Provide the [x, y] coordinate of the cell's center where the given text is located.  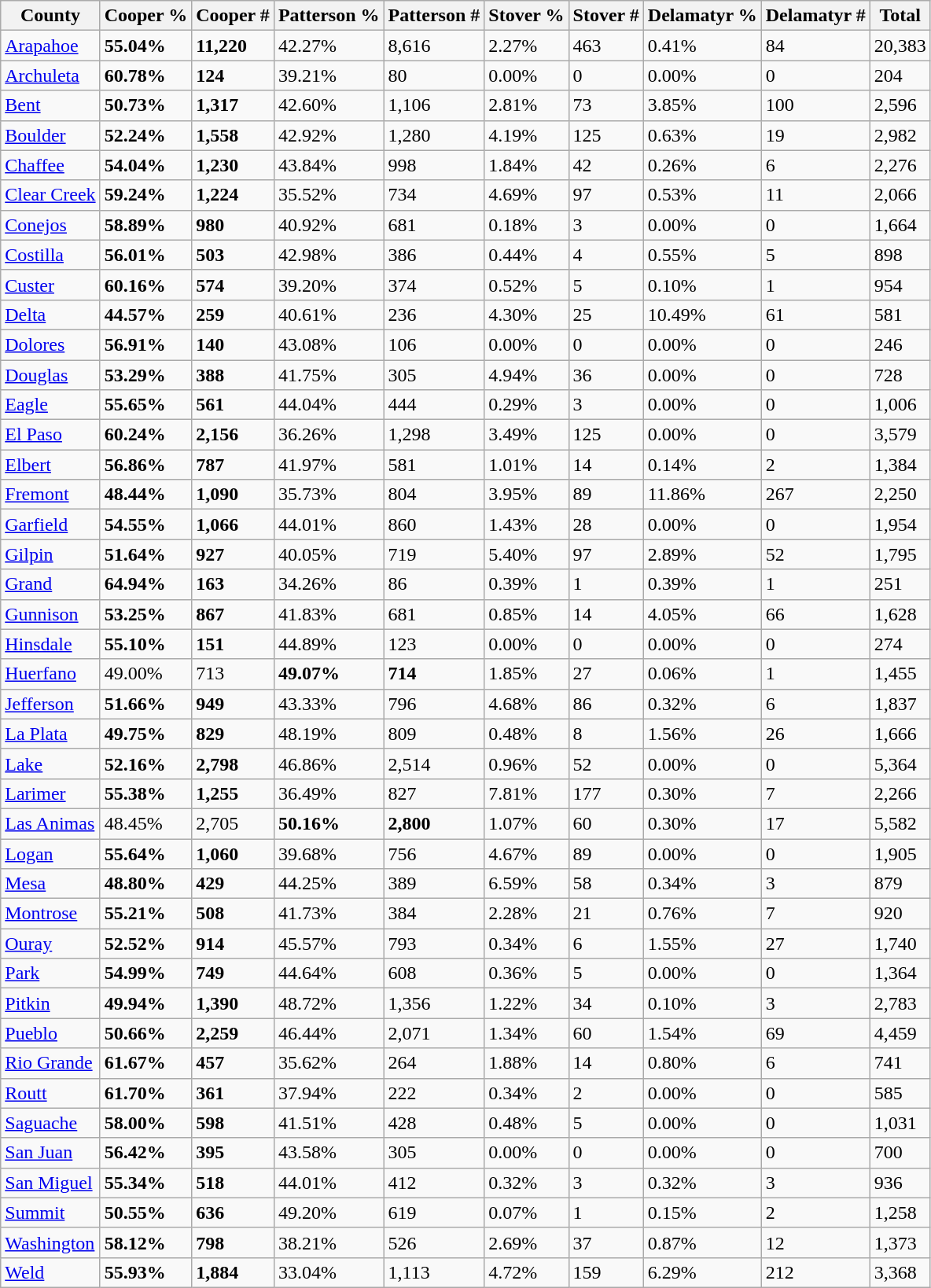
2.81% [527, 105]
936 [900, 1183]
Hinsdale [50, 644]
954 [900, 285]
0.18% [527, 225]
58 [605, 884]
809 [434, 734]
Park [50, 973]
49.07% [329, 674]
4.19% [527, 135]
1,390 [233, 1003]
80 [434, 75]
374 [434, 285]
1,031 [900, 1123]
40.05% [329, 554]
236 [434, 315]
Larimer [50, 793]
585 [900, 1093]
26 [815, 734]
19 [815, 135]
0.06% [702, 674]
38.21% [329, 1242]
Douglas [50, 375]
804 [434, 495]
8 [605, 734]
2,596 [900, 105]
526 [434, 1242]
0.55% [702, 255]
Stover % [527, 16]
7.81% [527, 793]
1,795 [900, 554]
46.86% [329, 764]
4.94% [527, 375]
Arapahoe [50, 46]
1,954 [900, 524]
Cooper # [233, 16]
44.64% [329, 973]
Rio Grande [50, 1063]
55.10% [146, 644]
6.59% [527, 884]
42.98% [329, 255]
42 [605, 165]
43.58% [329, 1153]
37 [605, 1242]
463 [605, 46]
County [50, 16]
998 [434, 165]
45.57% [329, 944]
636 [233, 1213]
1,666 [900, 734]
44.89% [329, 644]
35.73% [329, 495]
50.66% [146, 1033]
55.64% [146, 853]
11 [815, 195]
1.85% [527, 674]
980 [233, 225]
1,090 [233, 495]
1,455 [900, 674]
5.40% [527, 554]
598 [233, 1123]
1,740 [900, 944]
55.65% [146, 405]
0.15% [702, 1213]
46.44% [329, 1033]
457 [233, 1063]
1,224 [233, 195]
177 [605, 793]
Huerfano [50, 674]
Delamatyr # [815, 16]
1.34% [527, 1033]
55.34% [146, 1183]
39.20% [329, 285]
54.99% [146, 973]
0.85% [527, 614]
728 [900, 375]
714 [434, 674]
Gilpin [50, 554]
11.86% [702, 495]
734 [434, 195]
1,664 [900, 225]
388 [233, 375]
106 [434, 344]
36 [605, 375]
412 [434, 1183]
56.42% [146, 1153]
1,258 [900, 1213]
1,113 [434, 1272]
San Miguel [50, 1183]
0.76% [702, 914]
793 [434, 944]
2,259 [233, 1033]
61.70% [146, 1093]
0.52% [527, 285]
Fremont [50, 495]
Gunnison [50, 614]
Routt [50, 1093]
1,006 [900, 405]
2,705 [233, 823]
61 [815, 315]
163 [233, 584]
1.55% [702, 944]
17 [815, 823]
55.04% [146, 46]
503 [233, 255]
0.41% [702, 46]
1,066 [233, 524]
Lake [50, 764]
914 [233, 944]
4.67% [527, 853]
1,356 [434, 1003]
El Paso [50, 435]
3.49% [527, 435]
949 [233, 704]
41.97% [329, 465]
4 [605, 255]
Mesa [50, 884]
4.30% [527, 315]
2,514 [434, 764]
2,783 [900, 1003]
2,798 [233, 764]
39.68% [329, 853]
4.05% [702, 614]
1,106 [434, 105]
48.80% [146, 884]
Cooper % [146, 16]
4,459 [900, 1033]
444 [434, 405]
60.78% [146, 75]
Total [900, 16]
50.16% [329, 823]
827 [434, 793]
54.55% [146, 524]
Saguache [50, 1123]
0.63% [702, 135]
43.84% [329, 165]
222 [434, 1093]
42.60% [329, 105]
52.24% [146, 135]
212 [815, 1272]
49.75% [146, 734]
1,905 [900, 853]
251 [900, 584]
44.04% [329, 405]
124 [233, 75]
41.75% [329, 375]
5,364 [900, 764]
Conejos [50, 225]
749 [233, 973]
Montrose [50, 914]
Jefferson [50, 704]
58.89% [146, 225]
829 [233, 734]
386 [434, 255]
2,156 [233, 435]
41.83% [329, 614]
3,579 [900, 435]
796 [434, 704]
Bent [50, 105]
8,616 [434, 46]
798 [233, 1242]
Delamatyr % [702, 16]
35.62% [329, 1063]
0.14% [702, 465]
1,628 [900, 614]
2,982 [900, 135]
1.01% [527, 465]
44.57% [146, 315]
41.73% [329, 914]
1.84% [527, 165]
Patterson % [329, 16]
58.00% [146, 1123]
384 [434, 914]
429 [233, 884]
204 [900, 75]
0.80% [702, 1063]
5,582 [900, 823]
0.26% [702, 165]
898 [900, 255]
Summit [50, 1213]
58.12% [146, 1242]
53.29% [146, 375]
713 [233, 674]
41.51% [329, 1123]
2.28% [527, 914]
21 [605, 914]
4.69% [527, 195]
Clear Creek [50, 195]
56.91% [146, 344]
Pitkin [50, 1003]
49.94% [146, 1003]
159 [605, 1272]
1,884 [233, 1272]
Chaffee [50, 165]
42.92% [329, 135]
4.72% [527, 1272]
267 [815, 495]
55.93% [146, 1272]
84 [815, 46]
0.07% [527, 1213]
361 [233, 1093]
53.25% [146, 614]
2.89% [702, 554]
Pueblo [50, 1033]
0.96% [527, 764]
561 [233, 405]
Costilla [50, 255]
1,230 [233, 165]
20,383 [900, 46]
48.45% [146, 823]
4.68% [527, 704]
1,364 [900, 973]
860 [434, 524]
2.27% [527, 46]
1.07% [527, 823]
51.66% [146, 704]
44.25% [329, 884]
51.64% [146, 554]
1,384 [900, 465]
Washington [50, 1242]
54.04% [146, 165]
40.92% [329, 225]
64.94% [146, 584]
73 [605, 105]
0.36% [527, 973]
Elbert [50, 465]
55.38% [146, 793]
428 [434, 1123]
1.43% [527, 524]
2,800 [434, 823]
34.26% [329, 584]
33.04% [329, 1272]
66 [815, 614]
920 [900, 914]
2,276 [900, 165]
52.16% [146, 764]
Grand [50, 584]
Boulder [50, 135]
37.94% [329, 1093]
35.52% [329, 195]
36.49% [329, 793]
50.73% [146, 105]
2,071 [434, 1033]
151 [233, 644]
43.08% [329, 344]
1,558 [233, 135]
3.85% [702, 105]
0.53% [702, 195]
2,250 [900, 495]
Weld [50, 1272]
55.21% [146, 914]
59.24% [146, 195]
6.29% [702, 1272]
28 [605, 524]
Eagle [50, 405]
1.88% [527, 1063]
36.26% [329, 435]
619 [434, 1213]
508 [233, 914]
Custer [50, 285]
1,837 [900, 704]
246 [900, 344]
264 [434, 1063]
0.87% [702, 1242]
867 [233, 614]
39.21% [329, 75]
Garfield [50, 524]
San Juan [50, 1153]
Delta [50, 315]
Ouray [50, 944]
25 [605, 315]
La Plata [50, 734]
56.01% [146, 255]
49.00% [146, 674]
1,060 [233, 853]
787 [233, 465]
1,317 [233, 105]
518 [233, 1183]
879 [900, 884]
100 [815, 105]
48.19% [329, 734]
3,368 [900, 1272]
719 [434, 554]
42.27% [329, 46]
1.56% [702, 734]
1,255 [233, 793]
2.69% [527, 1242]
Dolores [50, 344]
56.86% [146, 465]
123 [434, 644]
Patterson # [434, 16]
69 [815, 1033]
1.54% [702, 1033]
140 [233, 344]
259 [233, 315]
395 [233, 1153]
927 [233, 554]
10.49% [702, 315]
Archuleta [50, 75]
1,298 [434, 435]
43.33% [329, 704]
48.44% [146, 495]
574 [233, 285]
52.52% [146, 944]
756 [434, 853]
50.55% [146, 1213]
61.67% [146, 1063]
741 [900, 1063]
1,373 [900, 1242]
11,220 [233, 46]
60.24% [146, 435]
389 [434, 884]
40.61% [329, 315]
0.29% [527, 405]
608 [434, 973]
49.20% [329, 1213]
12 [815, 1242]
60.16% [146, 285]
34 [605, 1003]
2,266 [900, 793]
Stover # [605, 16]
2,066 [900, 195]
274 [900, 644]
0.44% [527, 255]
1,280 [434, 135]
48.72% [329, 1003]
Las Animas [50, 823]
3.95% [527, 495]
1.22% [527, 1003]
700 [900, 1153]
Logan [50, 853]
